Find where the given text appears and provide that cell's center as [x, y] coordinate. 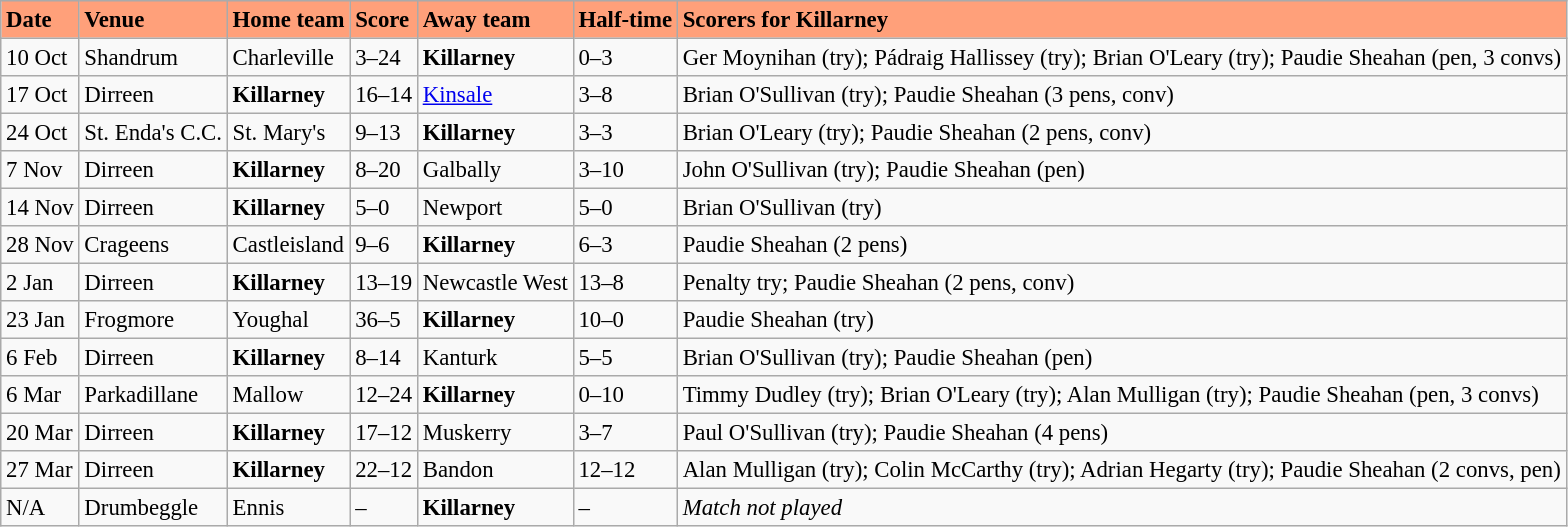
Drumbeggle [153, 508]
20 Mar [40, 433]
Charleville [288, 57]
Half-time [625, 19]
Venue [153, 19]
10–0 [625, 320]
3–3 [625, 132]
24 Oct [40, 132]
Away team [495, 19]
Scorers for Killarney [1122, 19]
2 Jan [40, 282]
Mallow [288, 395]
3–8 [625, 94]
7 Nov [40, 170]
3–10 [625, 170]
27 Mar [40, 470]
13–19 [384, 282]
Paul O'Sullivan (try); Paudie Sheahan (4 pens) [1122, 433]
0–3 [625, 57]
Ennis [288, 508]
Bandon [495, 470]
9–6 [384, 245]
17–12 [384, 433]
3–24 [384, 57]
10 Oct [40, 57]
John O'Sullivan (try); Paudie Sheahan (pen) [1122, 170]
Brian O'Sullivan (try); Paudie Sheahan (3 pens, conv) [1122, 94]
Timmy Dudley (try); Brian O'Leary (try); Alan Mulligan (try); Paudie Sheahan (pen, 3 convs) [1122, 395]
Paudie Sheahan (try) [1122, 320]
17 Oct [40, 94]
13–8 [625, 282]
Youghal [288, 320]
12–24 [384, 395]
Alan Mulligan (try); Colin McCarthy (try); Adrian Hegarty (try); Paudie Sheahan (2 convs, pen) [1122, 470]
Galbally [495, 170]
6–3 [625, 245]
6 Mar [40, 395]
Muskerry [495, 433]
3–7 [625, 433]
Parkadillane [153, 395]
St. Enda's C.C. [153, 132]
Newcastle West [495, 282]
N/A [40, 508]
Castleisland [288, 245]
Brian O'Leary (try); Paudie Sheahan (2 pens, conv) [1122, 132]
Match not played [1122, 508]
28 Nov [40, 245]
Newport [495, 207]
16–14 [384, 94]
12–12 [625, 470]
St. Mary's [288, 132]
Kanturk [495, 357]
9–13 [384, 132]
Shandrum [153, 57]
5–5 [625, 357]
Home team [288, 19]
Crageens [153, 245]
0–10 [625, 395]
Score [384, 19]
22–12 [384, 470]
Paudie Sheahan (2 pens) [1122, 245]
Penalty try; Paudie Sheahan (2 pens, conv) [1122, 282]
36–5 [384, 320]
14 Nov [40, 207]
Kinsale [495, 94]
Brian O'Sullivan (try) [1122, 207]
Date [40, 19]
Frogmore [153, 320]
8–14 [384, 357]
Ger Moynihan (try); Pádraig Hallissey (try); Brian O'Leary (try); Paudie Sheahan (pen, 3 convs) [1122, 57]
8–20 [384, 170]
Brian O'Sullivan (try); Paudie Sheahan (pen) [1122, 357]
23 Jan [40, 320]
6 Feb [40, 357]
